Output the (x, y) coordinate of the center of the cell containing the given text.  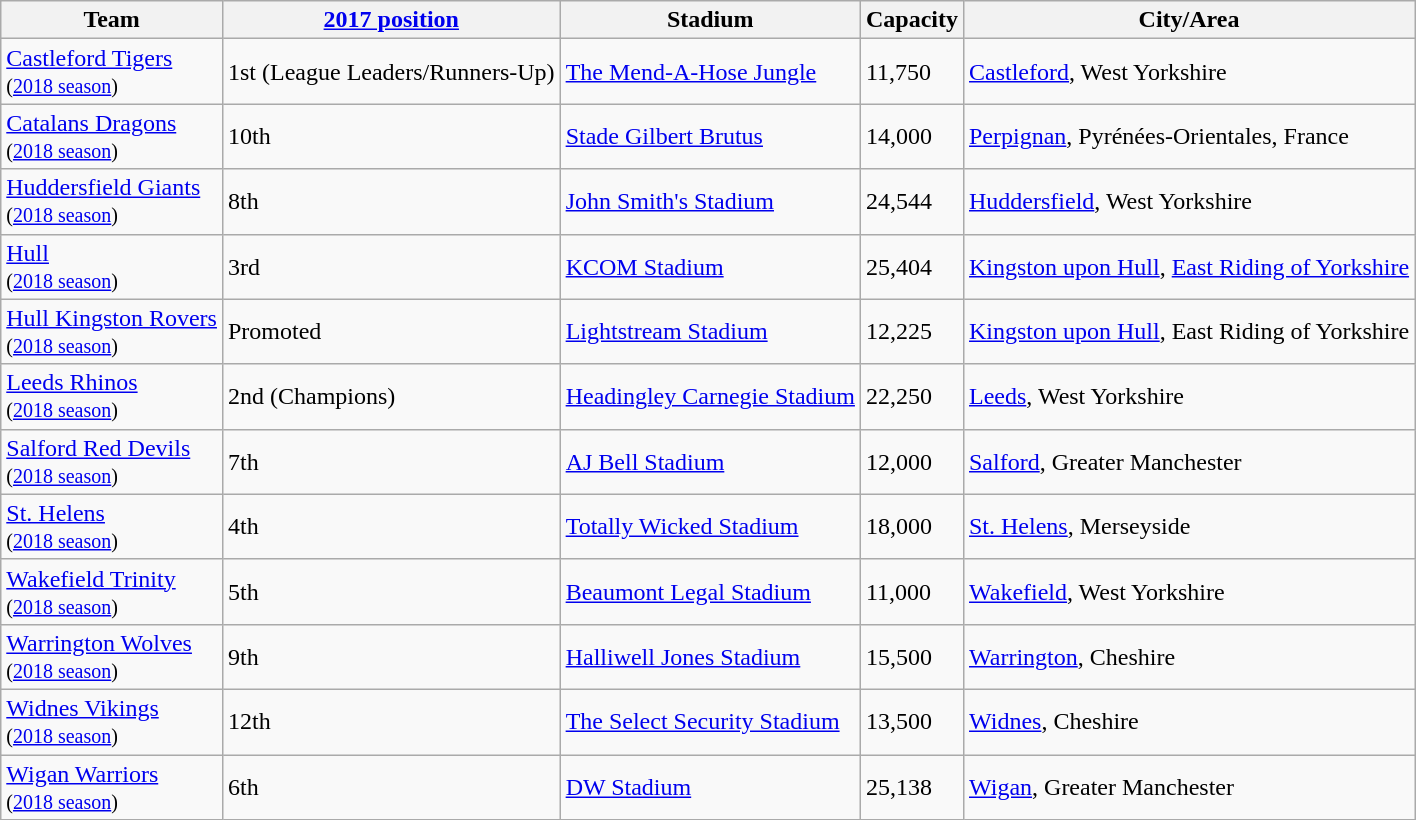
24,544 (912, 202)
2nd (Champions) (391, 396)
12,225 (912, 332)
Leeds, West Yorkshire (1188, 396)
11,750 (912, 72)
Capacity (912, 20)
Beaumont Legal Stadium (710, 592)
12th (391, 722)
Warrington, Cheshire (1188, 656)
Widnes, Cheshire (1188, 722)
Widnes Vikings(2018 season) (112, 722)
25,404 (912, 266)
Catalans Dragons(2018 season) (112, 136)
Wakefield Trinity(2018 season) (112, 592)
18,000 (912, 526)
Hull(2018 season) (112, 266)
15,500 (912, 656)
2017 position (391, 20)
Perpignan, Pyrénées-Orientales, France (1188, 136)
11,000 (912, 592)
6th (391, 786)
3rd (391, 266)
City/Area (1188, 20)
John Smith's Stadium (710, 202)
4th (391, 526)
Salford Red Devils(2018 season) (112, 462)
DW Stadium (710, 786)
Wigan, Greater Manchester (1188, 786)
25,138 (912, 786)
7th (391, 462)
Stade Gilbert Brutus (710, 136)
9th (391, 656)
Team (112, 20)
Warrington Wolves(2018 season) (112, 656)
Castleford, West Yorkshire (1188, 72)
Wigan Warriors(2018 season) (112, 786)
Hull Kingston Rovers(2018 season) (112, 332)
5th (391, 592)
Totally Wicked Stadium (710, 526)
St. Helens(2018 season) (112, 526)
Huddersfield Giants(2018 season) (112, 202)
Castleford Tigers(2018 season) (112, 72)
22,250 (912, 396)
Huddersfield, West Yorkshire (1188, 202)
14,000 (912, 136)
AJ Bell Stadium (710, 462)
The Mend-A-Hose Jungle (710, 72)
The Select Security Stadium (710, 722)
Stadium (710, 20)
Lightstream Stadium (710, 332)
St. Helens, Merseyside (1188, 526)
Halliwell Jones Stadium (710, 656)
1st (League Leaders/Runners-Up) (391, 72)
8th (391, 202)
Promoted (391, 332)
12,000 (912, 462)
13,500 (912, 722)
Salford, Greater Manchester (1188, 462)
Wakefield, West Yorkshire (1188, 592)
10th (391, 136)
KCOM Stadium (710, 266)
Headingley Carnegie Stadium (710, 396)
Leeds Rhinos(2018 season) (112, 396)
